Scan for the cell matching the given text and deliver its [x, y] coordinate at center. 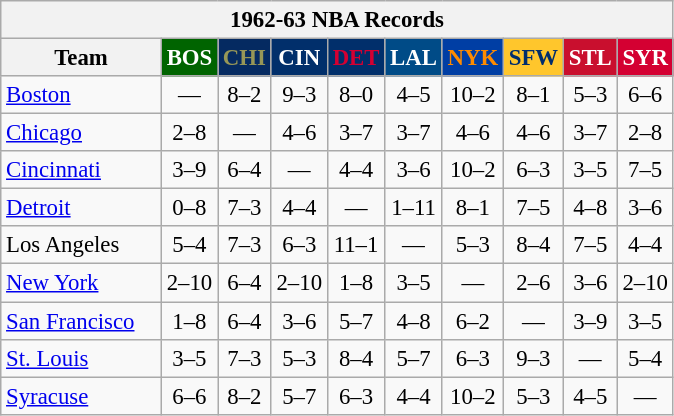
2–6 [533, 283]
Boston [82, 95]
Chicago [82, 133]
11–1 [356, 245]
SFW [533, 58]
SYR [645, 58]
Team [82, 58]
STL [590, 58]
DET [356, 58]
CIN [299, 58]
Cincinnati [82, 170]
Syracuse [82, 396]
St. Louis [82, 358]
1–11 [414, 208]
6–2 [472, 321]
1962-63 NBA Records [338, 20]
NYK [472, 58]
Detroit [82, 208]
BOS [189, 58]
CHI [245, 58]
LAL [414, 58]
8–0 [356, 95]
Los Angeles [82, 245]
New York [82, 283]
0–8 [189, 208]
San Francisco [82, 321]
